Pinpoint the cell where the given text exists, returning its (x, y) midpoint coordinate. 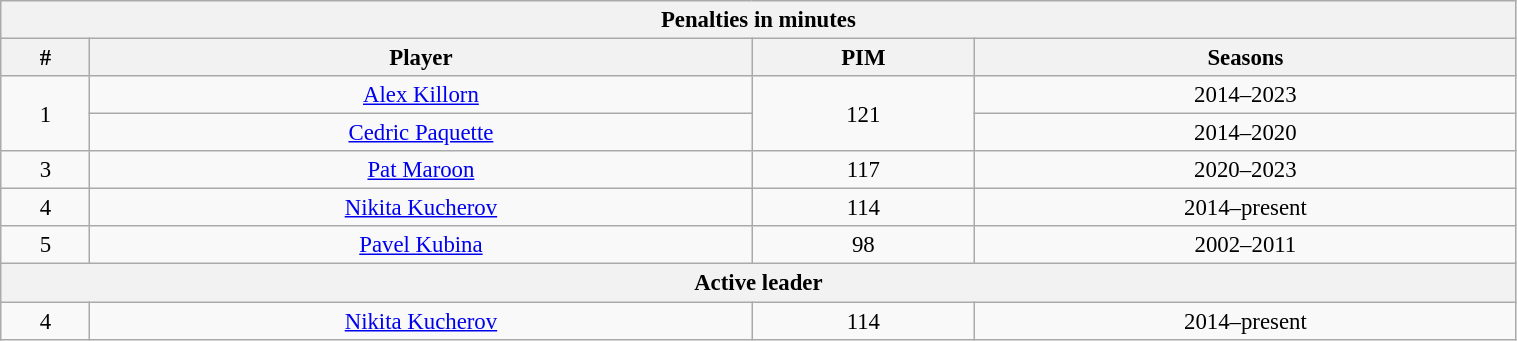
Pavel Kubina (421, 245)
2020–2023 (1246, 170)
3 (46, 170)
# (46, 58)
2002–2011 (1246, 245)
Player (421, 58)
Active leader (758, 283)
Pat Maroon (421, 170)
Alex Killorn (421, 95)
98 (864, 245)
2014–2020 (1246, 133)
Penalties in minutes (758, 20)
1 (46, 114)
2014–2023 (1246, 95)
5 (46, 245)
PIM (864, 58)
Cedric Paquette (421, 133)
121 (864, 114)
117 (864, 170)
Seasons (1246, 58)
